From the cell containing the given text, extract its center point as (X, Y) coordinate. 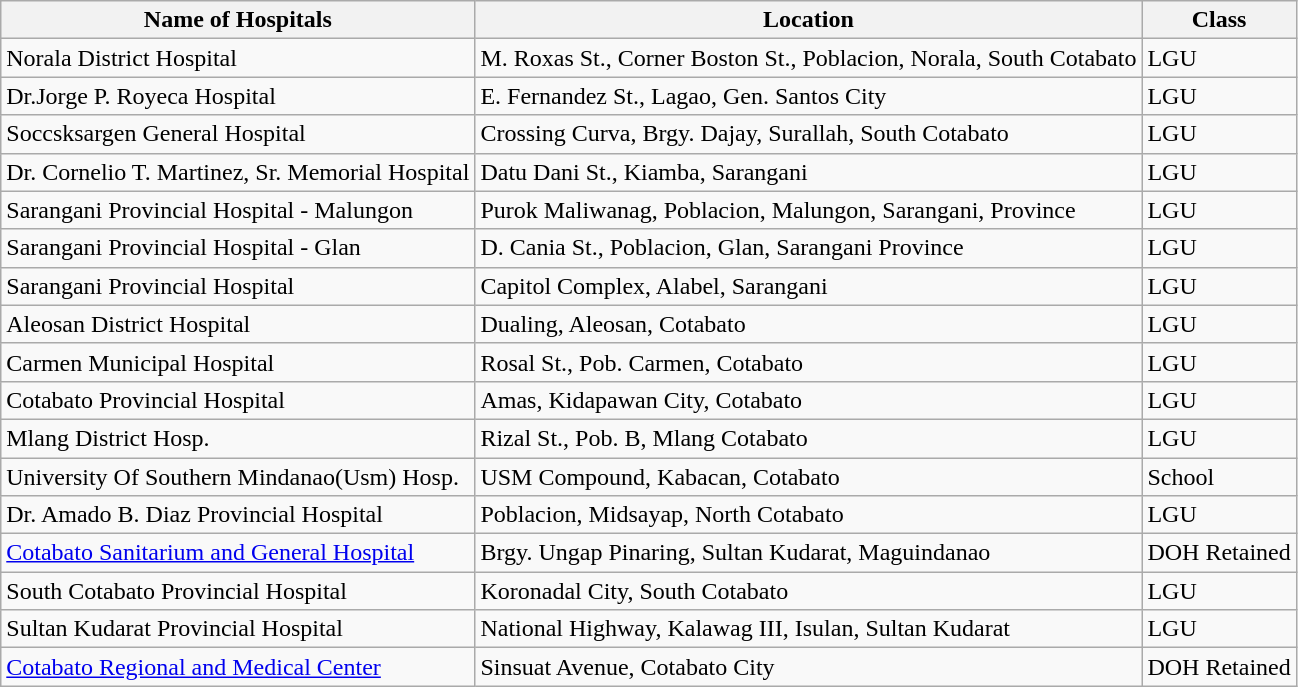
Name of Hospitals (238, 20)
Sarangani Provincial Hospital - Glan (238, 248)
Poblacion, Midsayap, North Cotabato (808, 515)
Sarangani Provincial Hospital (238, 286)
Dr. Cornelio T. Martinez, Sr. Memorial Hospital (238, 172)
Norala District Hospital (238, 58)
Dr.Jorge P. Royeca Hospital (238, 96)
Cotabato Provincial Hospital (238, 400)
National Highway, Kalawag III, Isulan, Sultan Kudarat (808, 629)
E. Fernandez St., Lagao, Gen. Santos City (808, 96)
Capitol Complex, Alabel, Sarangani (808, 286)
South Cotabato Provincial Hospital (238, 591)
Rosal St., Pob. Carmen, Cotabato (808, 362)
Koronadal City, South Cotabato (808, 591)
Mlang District Hosp. (238, 438)
Amas, Kidapawan City, Cotabato (808, 400)
Dr. Amado B. Diaz Provincial Hospital (238, 515)
Crossing Curva, Brgy. Dajay, Surallah, South Cotabato (808, 134)
Dualing, Aleosan, Cotabato (808, 324)
Datu Dani St., Kiamba, Sarangani (808, 172)
D. Cania St., Poblacion, Glan, Sarangani Province (808, 248)
School (1219, 477)
Class (1219, 20)
Brgy. Ungap Pinaring, Sultan Kudarat, Maguindanao (808, 553)
Sarangani Provincial Hospital - Malungon (238, 210)
Location (808, 20)
Aleosan District Hospital (238, 324)
Purok Maliwanag, Poblacion, Malungon, Sarangani, Province (808, 210)
Rizal St., Pob. B, Mlang Cotabato (808, 438)
University Of Southern Mindanao(Usm) Hosp. (238, 477)
Carmen Municipal Hospital (238, 362)
Sultan Kudarat Provincial Hospital (238, 629)
USM Compound, Kabacan, Cotabato (808, 477)
Cotabato Regional and Medical Center (238, 667)
Soccsksargen General Hospital (238, 134)
Cotabato Sanitarium and General Hospital (238, 553)
Sinsuat Avenue, Cotabato City (808, 667)
M. Roxas St., Corner Boston St., Poblacion, Norala, South Cotabato (808, 58)
